Return [X, Y] of the center of cell containing provided text 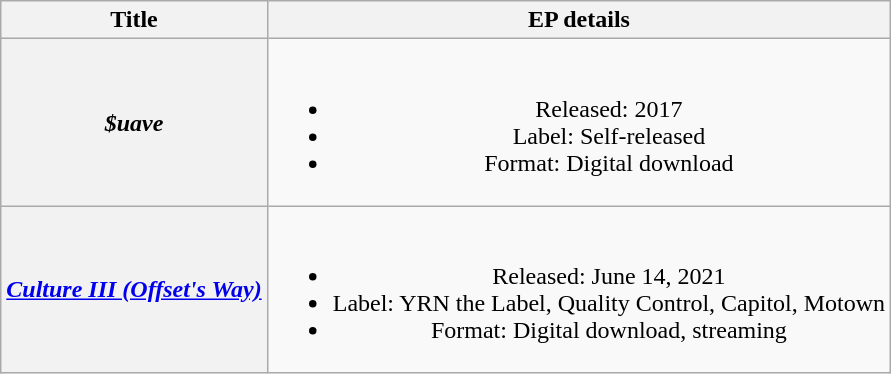
Culture III (Offset's Way) [134, 290]
$uave [134, 122]
Released: June 14, 2021Label: YRN the Label, Quality Control, Capitol, MotownFormat: Digital download, streaming [578, 290]
EP details [578, 20]
Title [134, 20]
Released: 2017Label: Self-releasedFormat: Digital download [578, 122]
